Identify which cell holds the provided text, then report its [x, y] central coordinate. 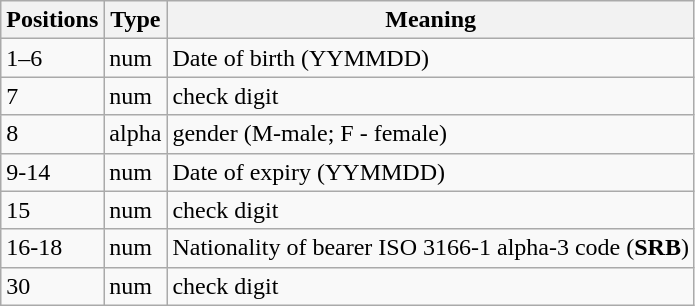
9-14 [52, 172]
15 [52, 210]
1–6 [52, 58]
Date of birth (YYMMDD) [431, 58]
Date of expiry (YYMMDD) [431, 172]
7 [52, 96]
gender (M-male; F - female) [431, 134]
16-18 [52, 248]
30 [52, 286]
alpha [136, 134]
Meaning [431, 20]
Type [136, 20]
Positions [52, 20]
8 [52, 134]
Nationality of bearer ISO 3166-1 alpha-3 code (SRB) [431, 248]
